Provide the [X, Y] coordinate of the cell's center where the given text is located.  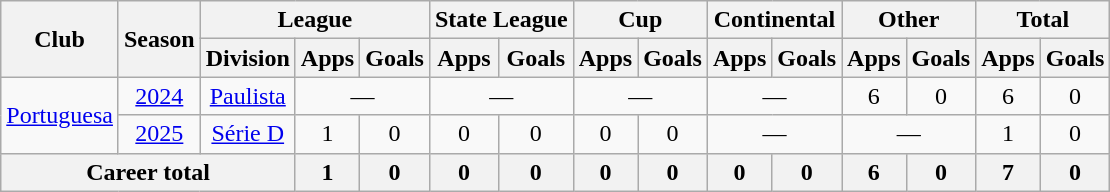
Portuguesa [60, 115]
Career total [148, 172]
Cup [640, 20]
State League [501, 20]
7 [1008, 172]
Other [909, 20]
League [314, 20]
2025 [159, 134]
Total [1043, 20]
Season [159, 39]
Paulista [248, 96]
Continental [774, 20]
Division [248, 58]
Série D [248, 134]
Club [60, 39]
2024 [159, 96]
